For the text-containing cell, return its midpoint in [X, Y] coordinate format. 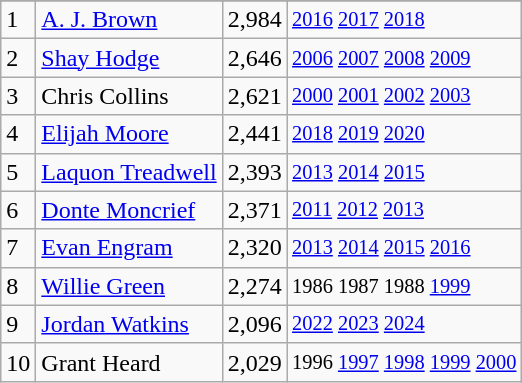
2000 2001 2002 2003 [404, 96]
6 [18, 210]
Chris Collins [129, 96]
Elijah Moore [129, 134]
Grant Heard [129, 362]
2,984 [254, 20]
Evan Engram [129, 248]
2016 2017 2018 [404, 20]
9 [18, 324]
2,441 [254, 134]
Willie Green [129, 286]
2,096 [254, 324]
2,646 [254, 58]
2011 2012 2013 [404, 210]
2,029 [254, 362]
2018 2019 2020 [404, 134]
2013 2014 2015 [404, 172]
4 [18, 134]
2,393 [254, 172]
2 [18, 58]
A. J. Brown [129, 20]
8 [18, 286]
10 [18, 362]
7 [18, 248]
Jordan Watkins [129, 324]
5 [18, 172]
Shay Hodge [129, 58]
2,371 [254, 210]
Laquon Treadwell [129, 172]
2013 2014 2015 2016 [404, 248]
Donte Moncrief [129, 210]
1986 1987 1988 1999 [404, 286]
2006 2007 2008 2009 [404, 58]
3 [18, 96]
2022 2023 2024 [404, 324]
1 [18, 20]
2,320 [254, 248]
1996 1997 1998 1999 2000 [404, 362]
2,621 [254, 96]
2,274 [254, 286]
